Provide the (x, y) coordinate of the cell's center where the given text is located.  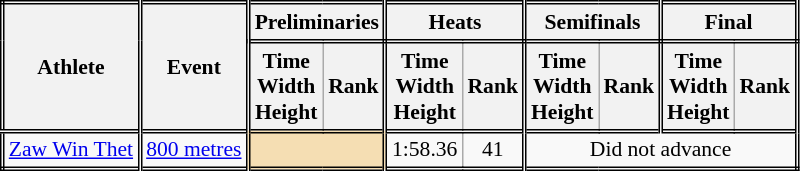
Preliminaries (316, 22)
Event (194, 67)
Zaw Win Thet (70, 150)
Heats (454, 22)
41 (493, 150)
Final (729, 22)
Athlete (70, 67)
1:58.36 (424, 150)
Semifinals (593, 22)
Did not advance (661, 150)
800 metres (194, 150)
